Detect which cell encompasses the target text, then output its [X, Y] center coordinate. 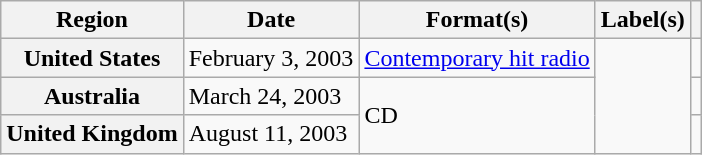
Contemporary hit radio [477, 58]
Date [271, 20]
Australia [92, 96]
March 24, 2003 [271, 96]
United Kingdom [92, 134]
February 3, 2003 [271, 58]
Region [92, 20]
Format(s) [477, 20]
August 11, 2003 [271, 134]
CD [477, 115]
United States [92, 58]
Label(s) [642, 20]
